For the text-containing cell, return its midpoint in [X, Y] coordinate format. 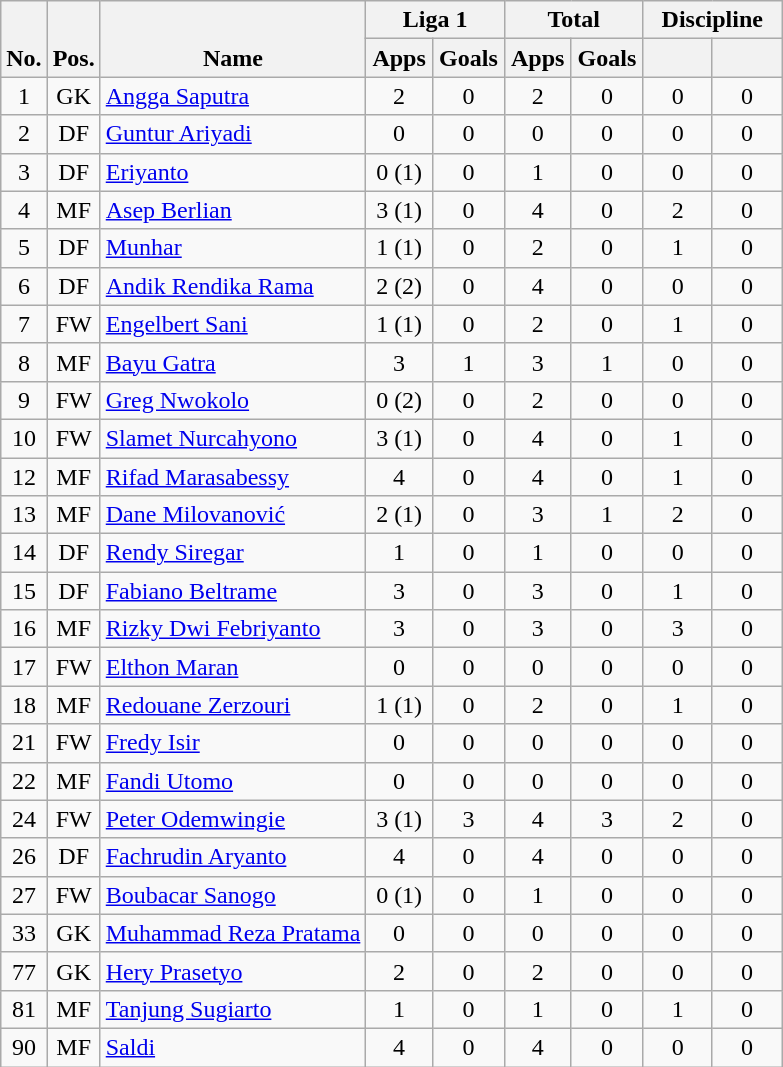
81 [24, 1009]
21 [24, 743]
Fredy Isir [233, 743]
Hery Prasetyo [233, 971]
Rizky Dwi Febriyanto [233, 629]
27 [24, 895]
Discipline [712, 20]
24 [24, 819]
Angga Saputra [233, 96]
6 [24, 286]
12 [24, 477]
Total [574, 20]
16 [24, 629]
18 [24, 705]
Engelbert Sani [233, 324]
15 [24, 591]
14 [24, 553]
Fachrudin Aryanto [233, 857]
No. [24, 39]
22 [24, 781]
Saldi [233, 1047]
Muhammad Reza Pratama [233, 933]
Greg Nwokolo [233, 400]
17 [24, 667]
Tanjung Sugiarto [233, 1009]
Boubacar Sanogo [233, 895]
Elthon Maran [233, 667]
Liga 1 [436, 20]
Slamet Nurcahyono [233, 438]
90 [24, 1047]
Bayu Gatra [233, 362]
Asep Berlian [233, 210]
Fandi Utomo [233, 781]
Peter Odemwingie [233, 819]
Munhar [233, 248]
33 [24, 933]
77 [24, 971]
0 (2) [400, 400]
10 [24, 438]
13 [24, 515]
8 [24, 362]
2 (1) [400, 515]
Guntur Ariyadi [233, 134]
Rendy Siregar [233, 553]
9 [24, 400]
2 (2) [400, 286]
Pos. [74, 39]
Eriyanto [233, 172]
5 [24, 248]
26 [24, 857]
Dane Milovanović [233, 515]
7 [24, 324]
Rifad Marasabessy [233, 477]
Fabiano Beltrame [233, 591]
Andik Rendika Rama [233, 286]
Name [233, 39]
Redouane Zerzouri [233, 705]
